Search for the cell housing the specified text and yield its [X, Y] center coordinate. 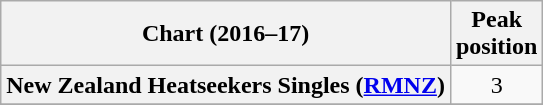
3 [496, 85]
Peakposition [496, 34]
New Zealand Heatseekers Singles (RMNZ) [226, 85]
Chart (2016–17) [226, 34]
